Return the (x, y) coordinate for the center point of the cell that contains the specified text.  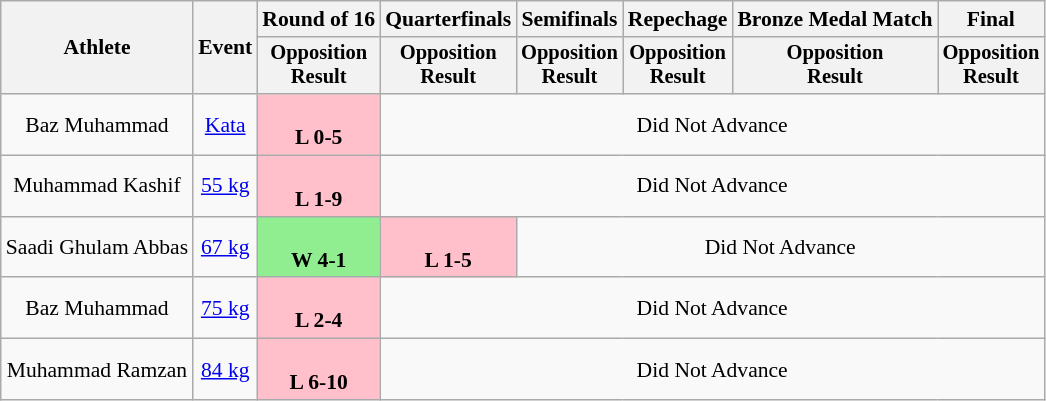
Quarterfinals (448, 19)
W 4-1 (318, 248)
Round of 16 (318, 19)
84 kg (225, 370)
Semifinals (570, 19)
55 kg (225, 186)
Saadi Ghulam Abbas (97, 248)
Athlete (97, 48)
67 kg (225, 248)
Event (225, 48)
Repechage (678, 19)
L 2-4 (318, 308)
L 1-9 (318, 186)
Final (992, 19)
Muhammad Kashif (97, 186)
Bronze Medal Match (834, 19)
L 6-10 (318, 370)
Muhammad Ramzan (97, 370)
75 kg (225, 308)
L 0-5 (318, 124)
L 1-5 (448, 248)
Kata (225, 124)
